Output the [X, Y] coordinate of the center of the cell containing the given text.  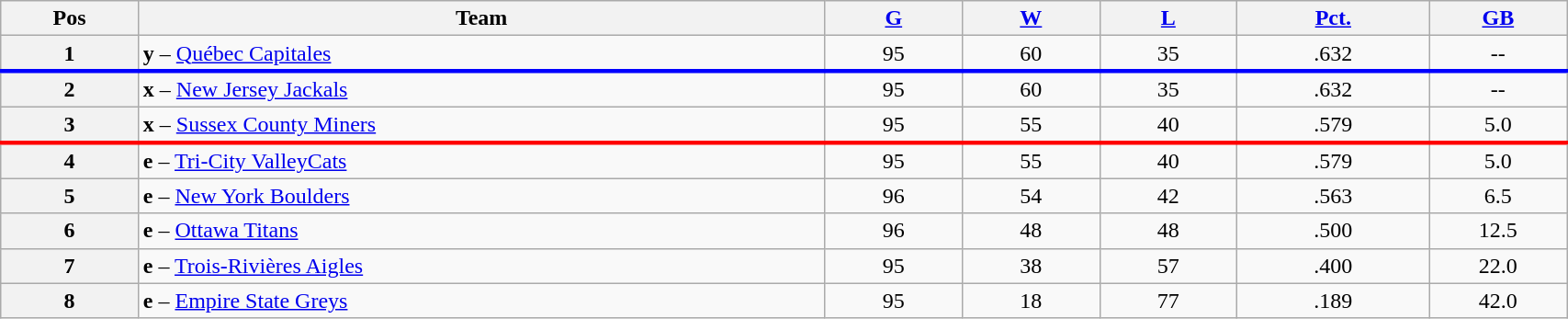
18 [1032, 301]
6.5 [1498, 196]
Team [481, 18]
e – Ottawa Titans [481, 231]
6 [70, 231]
42 [1168, 196]
L [1168, 18]
Pos [70, 18]
G [894, 18]
.189 [1334, 301]
.563 [1334, 196]
12.5 [1498, 231]
y – Québec Capitales [481, 53]
e – Trois-Rivières Aigles [481, 266]
e – Empire State Greys [481, 301]
57 [1168, 266]
e – New York Boulders [481, 196]
W [1032, 18]
.500 [1334, 231]
8 [70, 301]
54 [1032, 196]
GB [1498, 18]
38 [1032, 266]
x – Sussex County Miners [481, 124]
7 [70, 266]
2 [70, 89]
77 [1168, 301]
22.0 [1498, 266]
x – New Jersey Jackals [481, 89]
4 [70, 160]
3 [70, 124]
42.0 [1498, 301]
Pct. [1334, 18]
.400 [1334, 266]
e – Tri-City ValleyCats [481, 160]
1 [70, 53]
5 [70, 196]
